Output the [X, Y] coordinate of the center of the cell containing the given text.  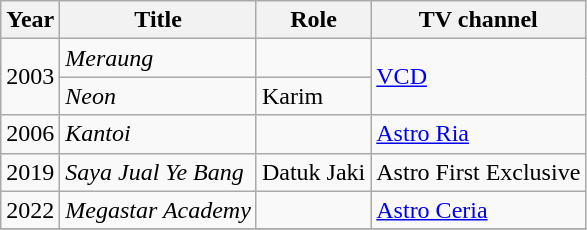
2006 [30, 134]
Neon [158, 96]
Datuk Jaki [313, 172]
Role [313, 20]
2022 [30, 210]
VCD [478, 77]
Saya Jual Ye Bang [158, 172]
Meraung [158, 58]
2003 [30, 77]
Astro Ceria [478, 210]
Year [30, 20]
Megastar Academy [158, 210]
Astro First Exclusive [478, 172]
Title [158, 20]
Kantoi [158, 134]
2019 [30, 172]
Karim [313, 96]
Astro Ria [478, 134]
TV channel [478, 20]
